Find where the given text appears and provide that cell's center as [x, y] coordinate. 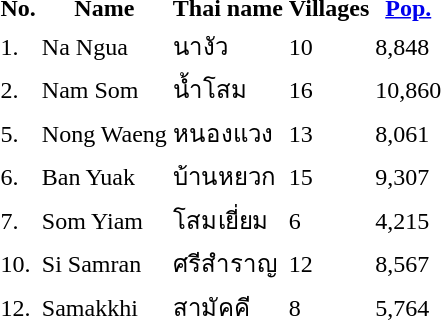
15 [328, 176]
Nam Som [104, 90]
6 [328, 220]
Si Samran [104, 264]
โสมเยี่ยม [228, 220]
หนองแวง [228, 133]
16 [328, 90]
12 [328, 264]
Ban Yuak [104, 176]
10 [328, 46]
ศรีสำราญ [228, 264]
นางัว [228, 46]
น้ำโสม [228, 90]
Nong Waeng [104, 133]
13 [328, 133]
บ้านหยวก [228, 176]
Na Ngua [104, 46]
Som Yiam [104, 220]
